From the cell containing the given text, extract its center point as (x, y) coordinate. 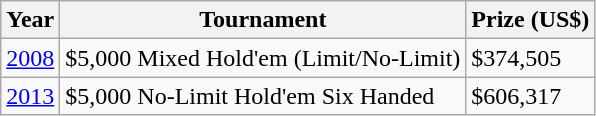
$5,000 No-Limit Hold'em Six Handed (263, 96)
Tournament (263, 20)
2008 (30, 58)
$606,317 (530, 96)
Prize (US$) (530, 20)
$374,505 (530, 58)
Year (30, 20)
2013 (30, 96)
$5,000 Mixed Hold'em (Limit/No-Limit) (263, 58)
